Find where the given text appears and provide that cell's center as [X, Y] coordinate. 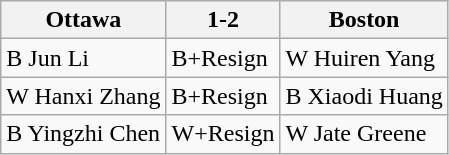
B Yingzhi Chen [84, 134]
W Huiren Yang [364, 58]
W Jate Greene [364, 134]
1-2 [223, 20]
Ottawa [84, 20]
W+Resign [223, 134]
Boston [364, 20]
B Jun Li [84, 58]
B Xiaodi Huang [364, 96]
W Hanxi Zhang [84, 96]
